Return (X, Y) of the center of cell containing provided text 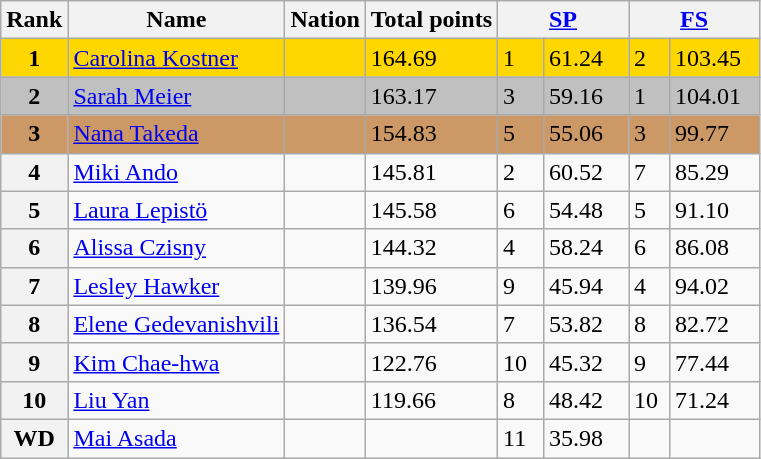
Elene Gedevanishvili (176, 324)
45.94 (586, 286)
104.01 (715, 96)
Lesley Hawker (176, 286)
Rank (34, 20)
11 (521, 438)
35.98 (586, 438)
SP (564, 20)
94.02 (715, 286)
122.76 (431, 362)
55.06 (586, 134)
Laura Lepistö (176, 210)
91.10 (715, 210)
FS (694, 20)
Sarah Meier (176, 96)
154.83 (431, 134)
Miki Ando (176, 172)
54.48 (586, 210)
Alissa Czisny (176, 248)
86.08 (715, 248)
145.81 (431, 172)
Kim Chae-hwa (176, 362)
60.52 (586, 172)
53.82 (586, 324)
136.54 (431, 324)
45.32 (586, 362)
82.72 (715, 324)
Mai Asada (176, 438)
77.44 (715, 362)
Name (176, 20)
Nana Takeda (176, 134)
Carolina Kostner (176, 58)
103.45 (715, 58)
99.77 (715, 134)
48.42 (586, 400)
163.17 (431, 96)
Total points (431, 20)
59.16 (586, 96)
Liu Yan (176, 400)
144.32 (431, 248)
Nation (325, 20)
139.96 (431, 286)
119.66 (431, 400)
164.69 (431, 58)
85.29 (715, 172)
145.58 (431, 210)
61.24 (586, 58)
58.24 (586, 248)
WD (34, 438)
71.24 (715, 400)
